Locate the cell with the specified text and output its [x, y] center coordinate. 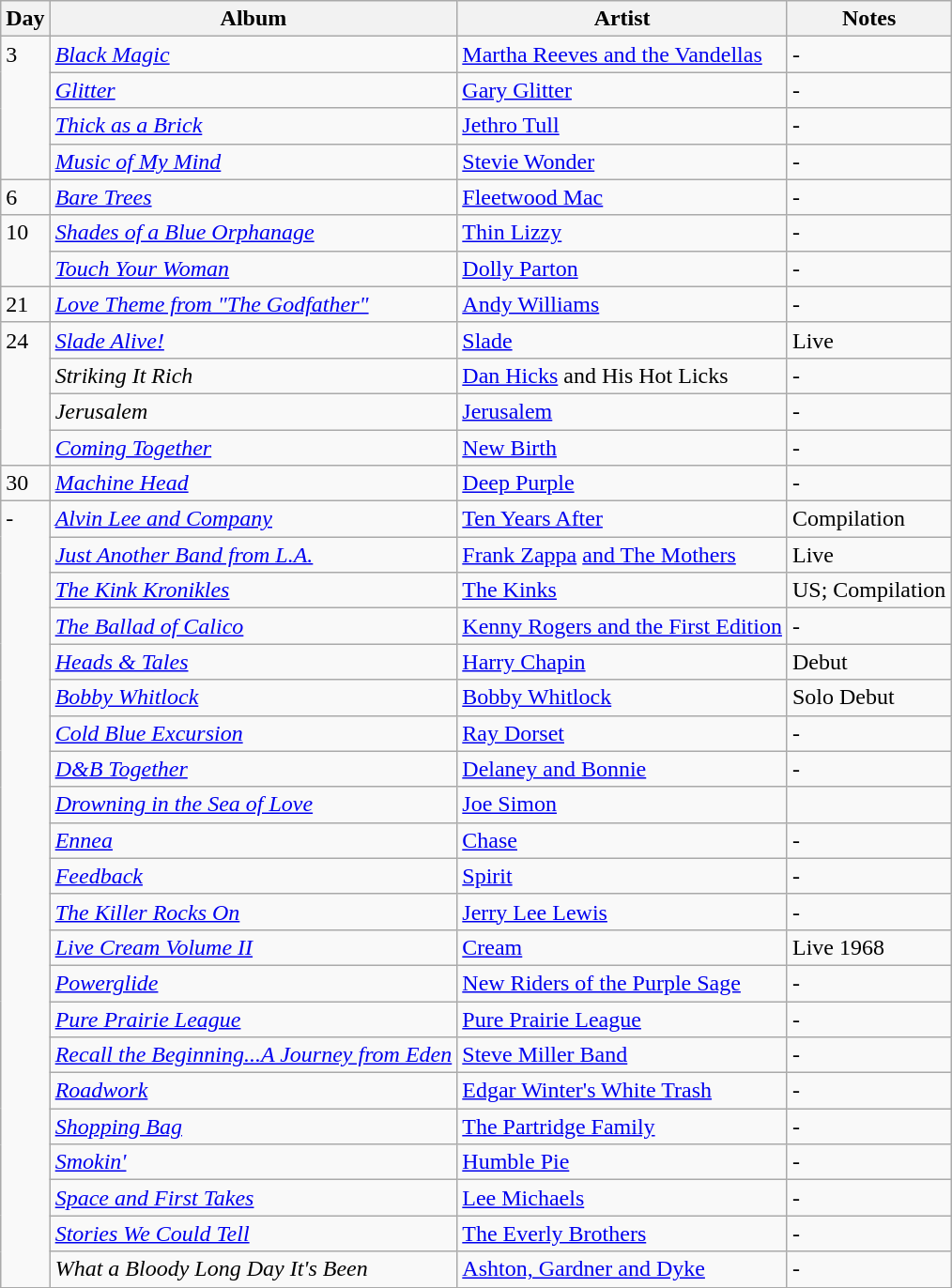
Notes [868, 19]
Jerry Lee Lewis [622, 912]
Spirit [622, 876]
The Killer Rocks On [253, 912]
Feedback [253, 876]
Kenny Rogers and the First Edition [622, 626]
Ennea [253, 840]
Album [253, 19]
Music of My Mind [253, 161]
Drowning in the Sea of Love [253, 805]
Cold Blue Excursion [253, 733]
The Kink Kronikles [253, 590]
What a Bloody Long Day It's Been [253, 1269]
Just Another Band from L.A. [253, 555]
Stories We Could Tell [253, 1234]
Black Magic [253, 54]
Shopping Bag [253, 1127]
Chase [622, 840]
Machine Head [253, 483]
Live Cream Volume II [253, 947]
3 [25, 108]
Ten Years After [622, 519]
Day [25, 19]
D&B Together [253, 769]
Cream [622, 947]
Coming Together [253, 448]
Gary Glitter [622, 90]
Humble Pie [622, 1162]
Glitter [253, 90]
Lee Michaels [622, 1198]
Ashton, Gardner and Dyke [622, 1269]
Live 1968 [868, 947]
Roadwork [253, 1091]
21 [25, 304]
Recall the Beginning...A Journey from Eden [253, 1055]
Artist [622, 19]
Jethro Tull [622, 126]
The Kinks [622, 590]
The Ballad of Calico [253, 626]
10 [25, 251]
Delaney and Bonnie [622, 769]
24 [25, 393]
6 [25, 197]
Joe Simon [622, 805]
Striking It Rich [253, 376]
The Partridge Family [622, 1127]
Harry Chapin [622, 662]
Fleetwood Mac [622, 197]
Debut [868, 662]
Bare Trees [253, 197]
Stevie Wonder [622, 161]
Love Theme from "The Godfather" [253, 304]
Andy Williams [622, 304]
Thick as a Brick [253, 126]
Thin Lizzy [622, 233]
Heads & Tales [253, 662]
Slade [622, 340]
Frank Zappa and The Mothers [622, 555]
30 [25, 483]
Shades of a Blue Orphanage [253, 233]
Deep Purple [622, 483]
New Birth [622, 448]
Ray Dorset [622, 733]
Compilation [868, 519]
Edgar Winter's White Trash [622, 1091]
Alvin Lee and Company [253, 519]
US; Compilation [868, 590]
Space and First Takes [253, 1198]
Slade Alive! [253, 340]
Dan Hicks and His Hot Licks [622, 376]
Smokin' [253, 1162]
Steve Miller Band [622, 1055]
The Everly Brothers [622, 1234]
Touch Your Woman [253, 268]
Martha Reeves and the Vandellas [622, 54]
Solo Debut [868, 698]
Dolly Parton [622, 268]
New Riders of the Purple Sage [622, 983]
Powerglide [253, 983]
